Search for the cell housing the specified text and yield its [x, y] center coordinate. 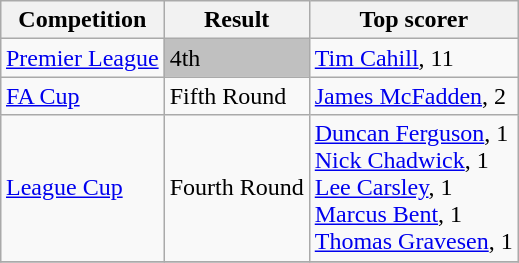
Fifth Round [236, 96]
Result [236, 20]
James McFadden, 2 [414, 96]
FA Cup [82, 96]
Duncan Ferguson, 1 Nick Chadwick, 1 Lee Carsley, 1 Marcus Bent, 1 Thomas Gravesen, 1 [414, 188]
Tim Cahill, 11 [414, 58]
Premier League [82, 58]
Fourth Round [236, 188]
Competition [82, 20]
League Cup [82, 188]
4th [236, 58]
Top scorer [414, 20]
